Output the (X, Y) coordinate of the center of the cell containing the given text.  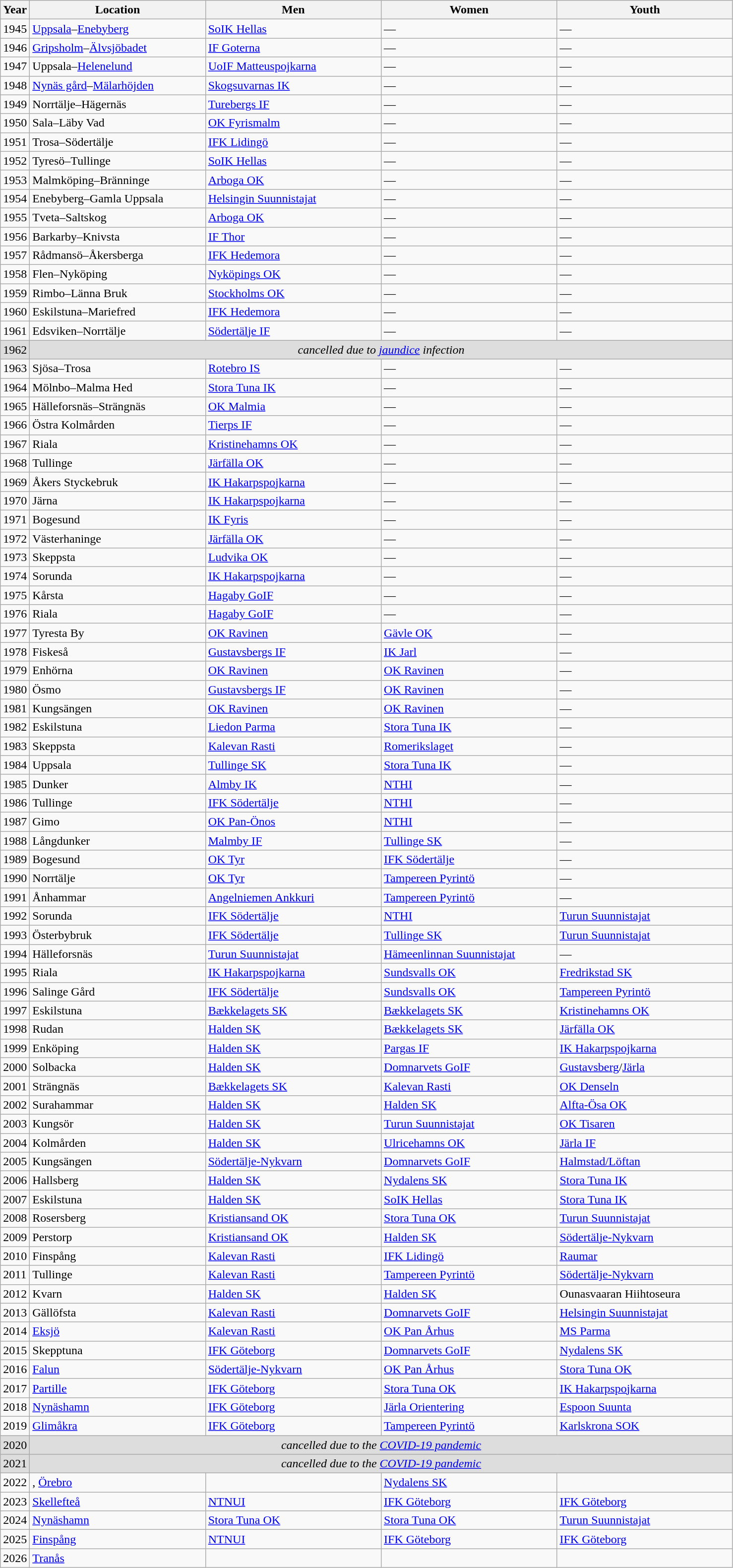
Turebergs IF (293, 104)
Men (293, 10)
Hälleforsnäs–Strängnäs (118, 406)
1994 (15, 954)
1964 (15, 387)
Raumar (645, 1256)
Alfta-Ösa OK (645, 1105)
Flen–Nyköping (118, 274)
Dunker (118, 784)
Solbacka (118, 1067)
2008 (15, 1218)
MS Parma (645, 1331)
2021 (15, 1464)
Ösmo (118, 690)
Year (15, 10)
Kolmården (118, 1142)
Eskilstuna–Mariefred (118, 312)
Fredrikstad SK (645, 973)
2023 (15, 1502)
1965 (15, 406)
Hämeenlinnan Suunnistajat (469, 954)
Youth (645, 10)
1946 (15, 48)
Barkarby–Knivsta (118, 237)
, Örebro (118, 1483)
OK Malmia (293, 406)
2019 (15, 1426)
cancelled due to jaundice infection (381, 350)
2010 (15, 1256)
Location (118, 10)
Skepptuna (118, 1350)
1948 (15, 85)
1975 (15, 595)
1978 (15, 652)
1958 (15, 274)
1987 (15, 821)
2016 (15, 1369)
1954 (15, 198)
Sala–Läby Vad (118, 123)
2013 (15, 1313)
Ludvika OK (293, 558)
1963 (15, 369)
1967 (15, 444)
Långdunker (118, 841)
Malmby IF (293, 841)
1955 (15, 217)
Liedon Parma (293, 727)
2004 (15, 1142)
1999 (15, 1048)
Östra Kolmården (118, 425)
Gällöfsta (118, 1313)
1949 (15, 104)
Hälleforsnäs (118, 954)
1969 (15, 482)
Uppsala (118, 765)
Kårsta (118, 595)
Sjösa–Trosa (118, 369)
Espoon Suunta (645, 1407)
Glimåkra (118, 1426)
OK Tisaren (645, 1124)
IF Thor (293, 237)
2014 (15, 1331)
2025 (15, 1539)
Åkers Styckebruk (118, 482)
1959 (15, 293)
Mölnbo–Malma Hed (118, 387)
Rosersberg (118, 1218)
1953 (15, 180)
1981 (15, 708)
Salinge Gård (118, 992)
Trosa–Södertälje (118, 142)
2007 (15, 1199)
1984 (15, 765)
Ounasvaaran Hiihtoseura (645, 1294)
Hallsberg (118, 1181)
1950 (15, 123)
Ånhammar (118, 897)
Strängnäs (118, 1086)
1986 (15, 803)
UoIF Matteuspojkarna (293, 66)
Gripsholm–Älvsjöbadet (118, 48)
Skellefteå (118, 1502)
Surahammar (118, 1105)
Tranås (118, 1558)
Romerikslaget (469, 746)
Tierps IF (293, 425)
2024 (15, 1520)
1973 (15, 558)
1971 (15, 519)
Gimo (118, 821)
1995 (15, 973)
2020 (15, 1445)
Järla IF (645, 1142)
Södertälje IF (293, 331)
Angelniemen Ankkuri (293, 897)
Skogsuvarnas IK (293, 85)
Halmstad/Löftan (645, 1162)
Järla Orientering (469, 1407)
Enhörna (118, 671)
Rudan (118, 1029)
1993 (15, 935)
1998 (15, 1029)
Partille (118, 1388)
OK Denseln (645, 1086)
1985 (15, 784)
IK Jarl (469, 652)
1997 (15, 1010)
Nynäs gård–Mälarhöjden (118, 85)
IF Goterna (293, 48)
1961 (15, 331)
Almby IK (293, 784)
IK Fyris (293, 519)
Gustavsberg/Järla (645, 1067)
Norrtälje (118, 878)
Tveta–Saltskog (118, 217)
1992 (15, 916)
Malmköping–Bränninge (118, 180)
Kungsör (118, 1124)
Uppsala–Helenelund (118, 66)
1962 (15, 350)
2003 (15, 1124)
2001 (15, 1086)
2022 (15, 1483)
Enköping (118, 1048)
2000 (15, 1067)
1983 (15, 746)
1988 (15, 841)
2006 (15, 1181)
2017 (15, 1388)
Enebyberg–Gamla Uppsala (118, 198)
Karlskrona SOK (645, 1426)
Järna (118, 501)
Falun (118, 1369)
1966 (15, 425)
1991 (15, 897)
2009 (15, 1237)
Nyköpings OK (293, 274)
Stockholms OK (293, 293)
2005 (15, 1162)
Västerhaninge (118, 538)
1957 (15, 255)
Tyresö–Tullinge (118, 161)
1951 (15, 142)
2018 (15, 1407)
Eksjö (118, 1331)
2012 (15, 1294)
Norrtälje–Hägernäs (118, 104)
2015 (15, 1350)
1980 (15, 690)
Women (469, 10)
1982 (15, 727)
Gävle OK (469, 633)
2026 (15, 1558)
1990 (15, 878)
Tyresta By (118, 633)
1956 (15, 237)
2011 (15, 1275)
1970 (15, 501)
Uppsala–Enebyberg (118, 29)
1976 (15, 614)
1979 (15, 671)
Österbybruk (118, 935)
2002 (15, 1105)
Pargas IF (469, 1048)
Perstorp (118, 1237)
Kvarn (118, 1294)
1996 (15, 992)
1972 (15, 538)
Rimbo–Länna Bruk (118, 293)
OK Pan-Önos (293, 821)
1974 (15, 576)
1960 (15, 312)
Edsviken–Norrtälje (118, 331)
1977 (15, 633)
Fiskeså (118, 652)
Rådmansö–Åkersberga (118, 255)
1989 (15, 860)
1952 (15, 161)
Rotebro IS (293, 369)
1945 (15, 29)
Ulricehamns OK (469, 1142)
1968 (15, 463)
1947 (15, 66)
OK Fyrismalm (293, 123)
